Find where the given text appears and provide that cell's center as (x, y) coordinate. 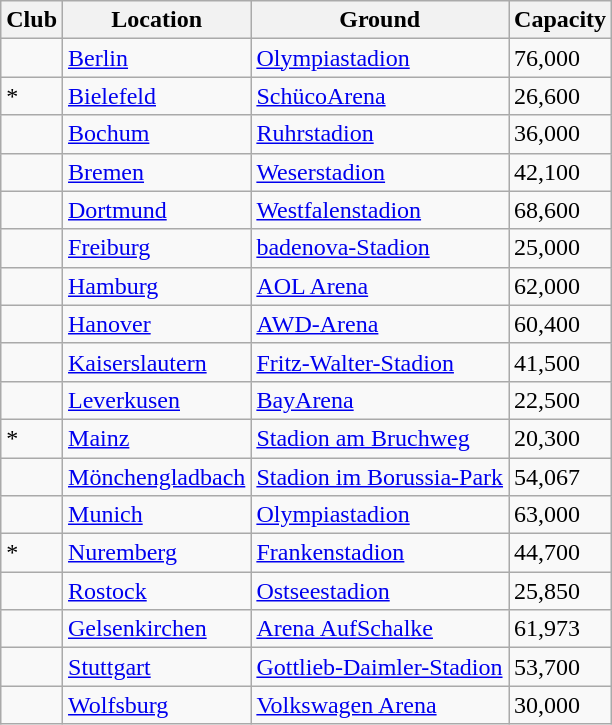
60,400 (560, 324)
36,000 (560, 134)
Weserstadion (380, 172)
Mönchengladbach (157, 477)
Ground (380, 20)
Bremen (157, 172)
Stuttgart (157, 667)
26,600 (560, 96)
25,850 (560, 591)
Stadion im Borussia-Park (380, 477)
41,500 (560, 362)
20,300 (560, 438)
Bielefeld (157, 96)
Stadion am Bruchweg (380, 438)
Location (157, 20)
Leverkusen (157, 400)
44,700 (560, 553)
Volkswagen Arena (380, 705)
SchücoArena (380, 96)
Hamburg (157, 286)
Frankenstadion (380, 553)
Kaiserslautern (157, 362)
Hanover (157, 324)
Arena AufSchalke (380, 629)
Munich (157, 515)
AOL Arena (380, 286)
Capacity (560, 20)
Dortmund (157, 210)
Fritz-Walter-Stadion (380, 362)
Mainz (157, 438)
AWD-Arena (380, 324)
Club (32, 20)
Ostseestadion (380, 591)
76,000 (560, 58)
badenova-Stadion (380, 248)
BayArena (380, 400)
42,100 (560, 172)
54,067 (560, 477)
Freiburg (157, 248)
53,700 (560, 667)
Nuremberg (157, 553)
Wolfsburg (157, 705)
Rostock (157, 591)
30,000 (560, 705)
62,000 (560, 286)
Bochum (157, 134)
Ruhrstadion (380, 134)
25,000 (560, 248)
68,600 (560, 210)
Gelsenkirchen (157, 629)
Gottlieb-Daimler-Stadion (380, 667)
63,000 (560, 515)
Westfalenstadion (380, 210)
22,500 (560, 400)
61,973 (560, 629)
Berlin (157, 58)
